Search for the cell housing the specified text and yield its [x, y] center coordinate. 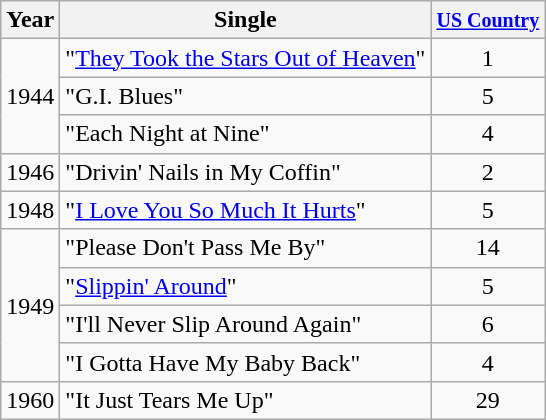
1948 [30, 210]
1949 [30, 305]
"It Just Tears Me Up" [246, 400]
1944 [30, 96]
"Please Don't Pass Me By" [246, 248]
Year [30, 20]
1960 [30, 400]
1 [488, 58]
"Drivin' Nails in My Coffin" [246, 172]
"Each Night at Nine" [246, 134]
"They Took the Stars Out of Heaven" [246, 58]
"I Gotta Have My Baby Back" [246, 362]
1946 [30, 172]
Single [246, 20]
29 [488, 400]
6 [488, 324]
2 [488, 172]
"Slippin' Around" [246, 286]
"I'll Never Slip Around Again" [246, 324]
US Country [488, 20]
14 [488, 248]
"G.I. Blues" [246, 96]
"I Love You So Much It Hurts" [246, 210]
